Output the [X, Y] coordinate of the center of the cell containing the given text.  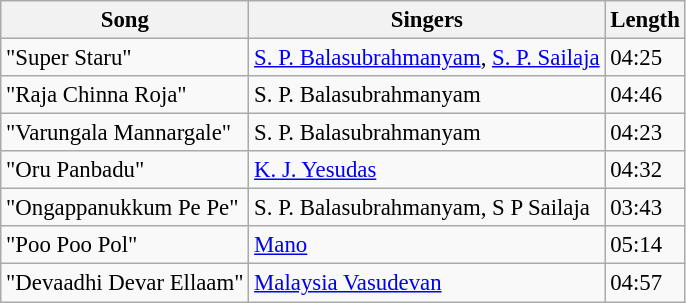
"Poo Poo Pol" [125, 245]
Length [645, 20]
"Devaadhi Devar Ellaam" [125, 283]
"Varungala Mannargale" [125, 133]
"Raja Chinna Roja" [125, 95]
04:57 [645, 283]
"Oru Panbadu" [125, 170]
Singers [427, 20]
Malaysia Vasudevan [427, 283]
04:32 [645, 170]
03:43 [645, 208]
Mano [427, 245]
05:14 [645, 245]
04:23 [645, 133]
04:46 [645, 95]
Song [125, 20]
04:25 [645, 58]
S. P. Balasubrahmanyam, S P Sailaja [427, 208]
S. P. Balasubrahmanyam, S. P. Sailaja [427, 58]
"Ongappanukkum Pe Pe" [125, 208]
"Super Staru" [125, 58]
K. J. Yesudas [427, 170]
